For the text-containing cell, return its midpoint in [X, Y] coordinate format. 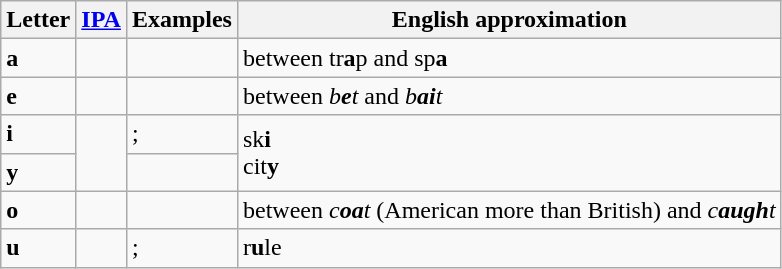
e [38, 96]
o [38, 210]
skicity [509, 153]
between trap and spa [509, 58]
IPA [102, 20]
between bet and bait [509, 96]
Letter [38, 20]
between coat (American more than British) and caught [509, 210]
u [38, 248]
a [38, 58]
rule [509, 248]
English approximation [509, 20]
y [38, 172]
i [38, 134]
Examples [182, 20]
